Detect which cell encompasses the target text, then output its [X, Y] center coordinate. 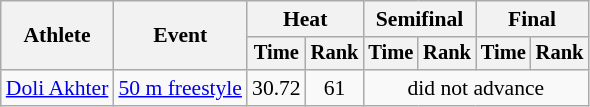
30.72 [276, 88]
Event [180, 36]
50 m freestyle [180, 88]
did not advance [476, 88]
61 [335, 88]
Semifinal [419, 19]
Heat [305, 19]
Doli Akhter [58, 88]
Athlete [58, 36]
Final [532, 19]
